Return the (x, y) coordinate for the center point of the cell that contains the specified text.  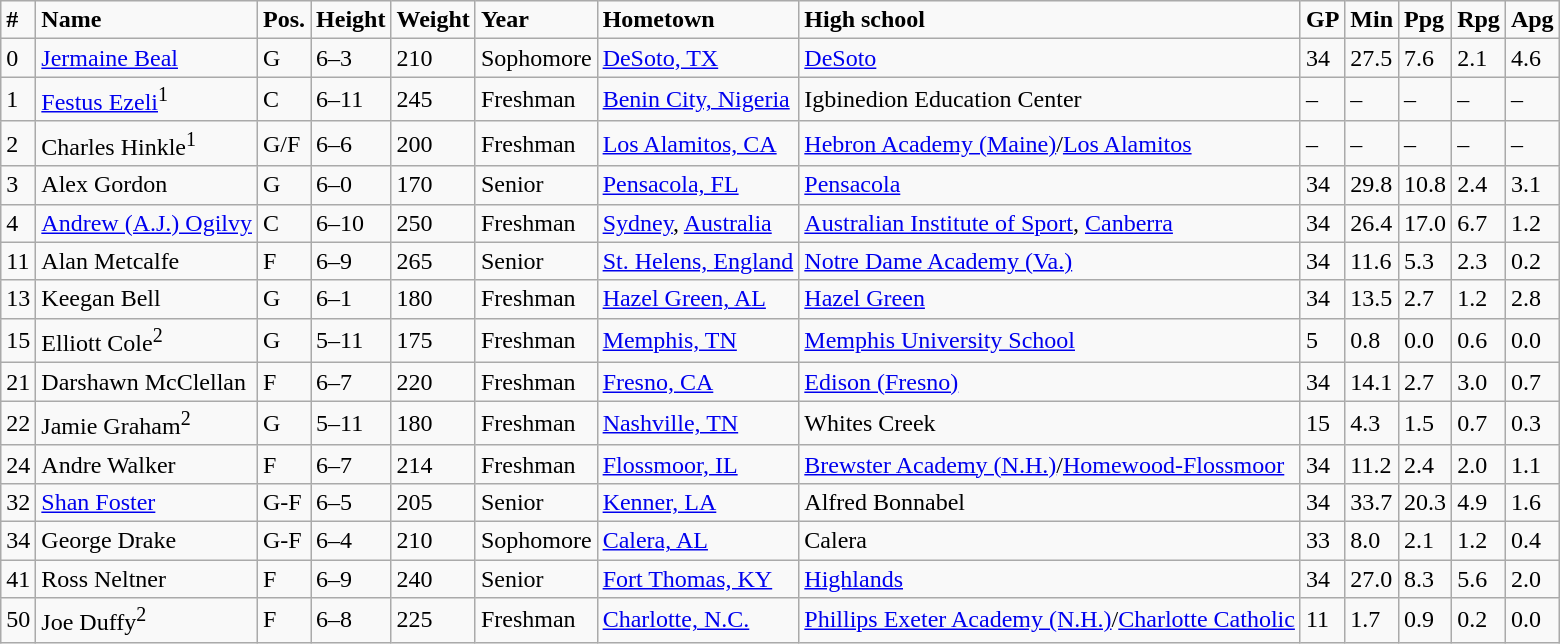
DeSoto, TX (698, 58)
0 (18, 58)
Charles Hinkle1 (147, 144)
Calera, AL (698, 541)
G/F (284, 144)
Sydney, Australia (698, 223)
6–8 (351, 620)
8.0 (1372, 541)
11.6 (1372, 261)
17.0 (1426, 223)
Keegan Bell (147, 299)
Alex Gordon (147, 185)
27.5 (1372, 58)
8.3 (1426, 579)
6–11 (351, 100)
225 (433, 620)
Ross Neltner (147, 579)
7.6 (1426, 58)
George Drake (147, 541)
Jermaine Beal (147, 58)
Hazel Green, AL (698, 299)
Los Alamitos, CA (698, 144)
Pensacola, FL (698, 185)
5.6 (1479, 579)
3 (18, 185)
Andre Walker (147, 464)
4.9 (1479, 502)
26.4 (1372, 223)
Edison (Fresno) (1050, 382)
1.7 (1372, 620)
Jamie Graham2 (147, 424)
Pensacola (1050, 185)
0.8 (1372, 340)
Nashville, TN (698, 424)
1.6 (1532, 502)
4 (18, 223)
Charlotte, N.C. (698, 620)
Phillips Exeter Academy (N.H.)/Charlotte Catholic (1050, 620)
Flossmoor, IL (698, 464)
Alfred Bonnabel (1050, 502)
250 (433, 223)
Pos. (284, 20)
Brewster Academy (N.H.)/Homewood-Flossmoor (1050, 464)
High school (1050, 20)
3.0 (1479, 382)
6.7 (1479, 223)
Alan Metcalfe (147, 261)
GP (1322, 20)
2.3 (1479, 261)
Memphis, TN (698, 340)
Notre Dame Academy (Va.) (1050, 261)
Hebron Academy (Maine)/Los Alamitos (1050, 144)
170 (433, 185)
Benin City, Nigeria (698, 100)
50 (18, 620)
Kenner, LA (698, 502)
33 (1322, 541)
6–5 (351, 502)
6–0 (351, 185)
3.1 (1532, 185)
214 (433, 464)
22 (18, 424)
Whites Creek (1050, 424)
220 (433, 382)
Weight (433, 20)
Year (536, 20)
24 (18, 464)
1.1 (1532, 464)
6–10 (351, 223)
Shan Foster (147, 502)
Joe Duffy2 (147, 620)
Darshawn McClellan (147, 382)
Fresno, CA (698, 382)
1 (18, 100)
41 (18, 579)
245 (433, 100)
Hazel Green (1050, 299)
0.4 (1532, 541)
2.8 (1532, 299)
175 (433, 340)
Elliott Cole2 (147, 340)
5.3 (1426, 261)
205 (433, 502)
Festus Ezeli1 (147, 100)
Min (1372, 20)
21 (18, 382)
St. Helens, England (698, 261)
6–1 (351, 299)
265 (433, 261)
200 (433, 144)
# (18, 20)
29.8 (1372, 185)
14.1 (1372, 382)
32 (18, 502)
Calera (1050, 541)
Highlands (1050, 579)
20.3 (1426, 502)
10.8 (1426, 185)
Height (351, 20)
13 (18, 299)
27.0 (1372, 579)
4.6 (1532, 58)
2 (18, 144)
4.3 (1372, 424)
5 (1322, 340)
Igbinedion Education Center (1050, 100)
0.9 (1426, 620)
33.7 (1372, 502)
Name (147, 20)
11.2 (1372, 464)
6–6 (351, 144)
Andrew (A.J.) Ogilvy (147, 223)
Hometown (698, 20)
0.6 (1479, 340)
0.3 (1532, 424)
6–4 (351, 541)
1.5 (1426, 424)
Memphis University School (1050, 340)
DeSoto (1050, 58)
13.5 (1372, 299)
Rpg (1479, 20)
240 (433, 579)
Apg (1532, 20)
Fort Thomas, KY (698, 579)
6–3 (351, 58)
Ppg (1426, 20)
Australian Institute of Sport, Canberra (1050, 223)
